Identify which cell holds the provided text, then report its [X, Y] central coordinate. 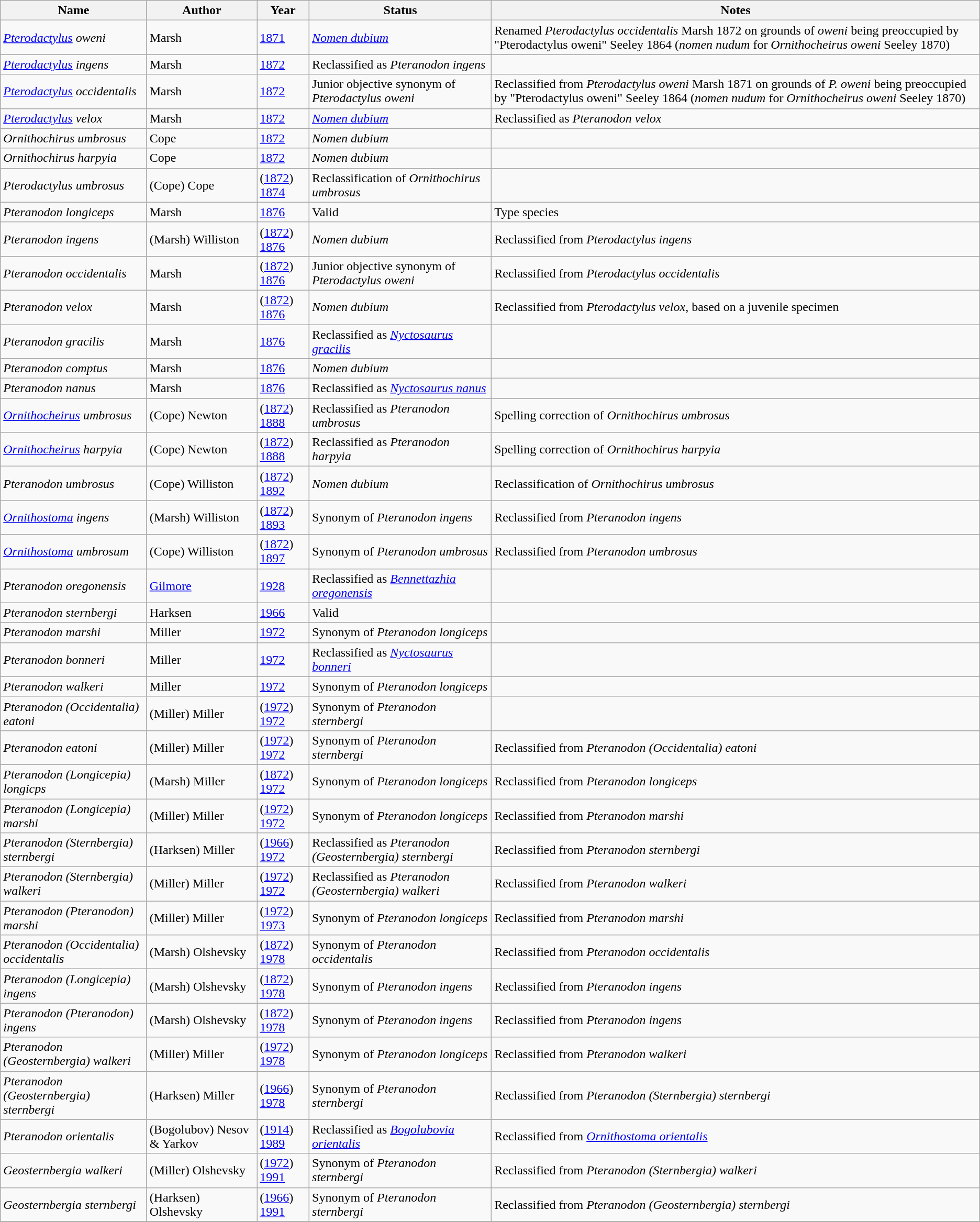
Author [202, 10]
Pteranodon longiceps [73, 212]
Pteranodon (Pteranodon) ingens [73, 1020]
Reclassified from Pteranodon (Sternbergia) walkeri [736, 1171]
Pterodactylus ingens [73, 64]
Pterodactylus velox [73, 118]
Reclassified from Pterodactylus velox, based on a juvenile specimen [736, 307]
Reclassified as Pteranodon velox [736, 118]
(1872) 1874 [283, 185]
Reclassified as Pteranodon (Geosternbergia) walkeri [400, 884]
Ornithostoma ingens [73, 517]
Pterodactylus occidentalis [73, 91]
Synonym of Pteranodon umbrosus [400, 552]
Pteranodon (Longicepia) ingens [73, 986]
1871 [283, 38]
Reclassified as Nyctosaurus gracilis [400, 341]
Reclassified from Ornithostoma orientalis [736, 1136]
Gilmore [202, 585]
Pteranodon (Sternbergia) walkeri [73, 884]
Pteranodon (Sternbergia) sternbergi [73, 850]
(1966) 1991 [283, 1204]
Reclassified as Pteranodon ingens [400, 64]
(Miller) Olshevsky [202, 1171]
Pteranodon (Occidentalia) eatoni [73, 713]
Geosternbergia walkeri [73, 1171]
Pteranodon comptus [73, 369]
(1914) 1989 [283, 1136]
Pteranodon (Pteranodon) marshi [73, 918]
(1966) 1978 [283, 1095]
Reclassified as Nyctosaurus bonneri [400, 660]
Reclassified from Pterodactylus ingens [736, 239]
Status [400, 10]
(1966) 1972 [283, 850]
Pteranodon walkeri [73, 686]
Pteranodon eatoni [73, 748]
Reclassified as Bennettazhia oregonensis [400, 585]
Reclassified from Pteranodon longiceps [736, 781]
(Bogolubov) Nesov & Yarkov [202, 1136]
Reclassified as Pteranodon harpyia [400, 449]
Reclassified from Pteranodon umbrosus [736, 552]
Pteranodon velox [73, 307]
Pteranodon umbrosus [73, 484]
(Cope) Cope [202, 185]
Pterodactylus umbrosus [73, 185]
Reclassified as Pteranodon (Geosternbergia) sternbergi [400, 850]
(1872) 1892 [283, 484]
Pteranodon gracilis [73, 341]
Pteranodon orientalis [73, 1136]
Pteranodon bonneri [73, 660]
Pterodactylus oweni [73, 38]
Reclassified from Pteranodon occidentalis [736, 952]
Name [73, 10]
Reclassified from Pteranodon (Sternbergia) sternbergi [736, 1095]
1966 [283, 613]
(1872) 1897 [283, 552]
Pteranodon (Longicepia) marshi [73, 816]
Ornithostoma umbrosum [73, 552]
(1972) 1973 [283, 918]
Pteranodon ingens [73, 239]
Pteranodon occidentalis [73, 273]
Geosternbergia sternbergi [73, 1204]
Year [283, 10]
Reclassified as Nyctosaurus nanus [400, 388]
Reclassified as Pteranodon umbrosus [400, 416]
Pteranodon (Longicepia) longicps [73, 781]
Ornithocheirus harpyia [73, 449]
(1872) 1893 [283, 517]
Reclassified from Pteranodon (Occidentalia) eatoni [736, 748]
1928 [283, 585]
Pteranodon (Geosternbergia) sternbergi [73, 1095]
Reclassified from Pteranodon (Geosternbergia) sternbergi [736, 1204]
Notes [736, 10]
Pteranodon nanus [73, 388]
Pteranodon oregonensis [73, 585]
Pteranodon marshi [73, 632]
Ornithochirus harpyia [73, 158]
(1872) 1972 [283, 781]
Harksen [202, 613]
Type species [736, 212]
Pteranodon (Occidentalia) occidentalis [73, 952]
Reclassified from Pteranodon sternbergi [736, 850]
(Harksen) Olshevsky [202, 1204]
Pteranodon (Geosternbergia) walkeri [73, 1054]
Ornithocheirus umbrosus [73, 416]
(Marsh) Miller [202, 781]
Spelling correction of Ornithochirus umbrosus [736, 416]
Ornithochirus umbrosus [73, 138]
Pteranodon sternbergi [73, 613]
Reclassified as Bogolubovia orientalis [400, 1136]
(1972) 1978 [283, 1054]
Synonym of Pteranodon occidentalis [400, 952]
(1972) 1991 [283, 1171]
Spelling correction of Ornithochirus harpyia [736, 449]
Reclassified from Pterodactylus occidentalis [736, 273]
